Capture the cell that displays the provided text and extract its (X, Y) central coordinate. 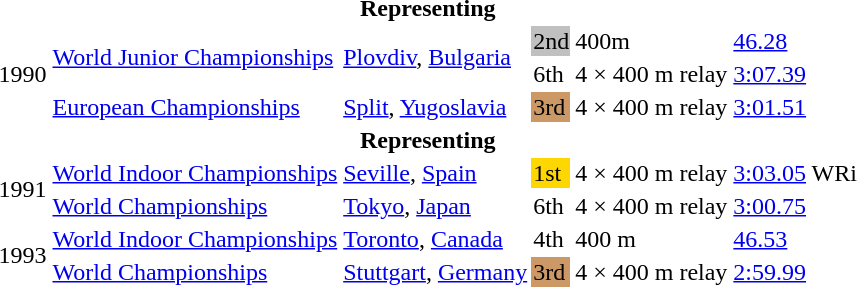
Toronto, Canada (436, 239)
Split, Yugoslavia (436, 107)
Tokyo, Japan (436, 206)
2nd (552, 41)
Plovdiv, Bulgaria (436, 58)
Stuttgart, Germany (436, 272)
400m (652, 41)
1st (552, 173)
400 m (652, 239)
European Championships (195, 107)
4th (552, 239)
Seville, Spain (436, 173)
World Junior Championships (195, 58)
